Return [x, y] of the center of cell containing provided text 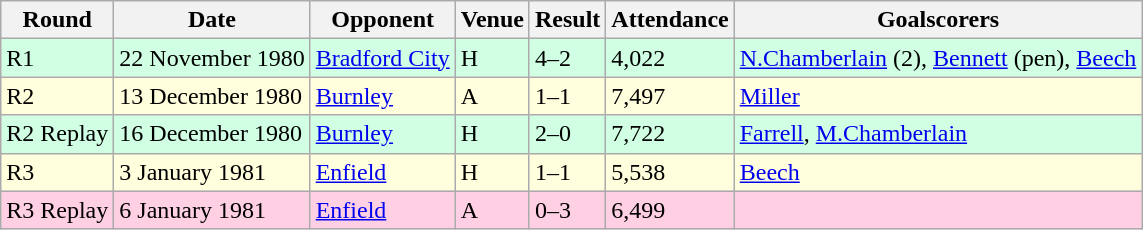
16 December 1980 [212, 134]
3 January 1981 [212, 172]
Date [212, 20]
5,538 [670, 172]
2–0 [567, 134]
13 December 1980 [212, 96]
Beech [938, 172]
7,722 [670, 134]
R3 Replay [58, 210]
R2 Replay [58, 134]
6,499 [670, 210]
Round [58, 20]
Farrell, M.Chamberlain [938, 134]
Attendance [670, 20]
4,022 [670, 58]
Miller [938, 96]
Opponent [382, 20]
Bradford City [382, 58]
R2 [58, 96]
Result [567, 20]
R1 [58, 58]
7,497 [670, 96]
Venue [492, 20]
R3 [58, 172]
6 January 1981 [212, 210]
N.Chamberlain (2), Bennett (pen), Beech [938, 58]
22 November 1980 [212, 58]
0–3 [567, 210]
4–2 [567, 58]
Goalscorers [938, 20]
